Provide the (x, y) coordinate of the cell's center where the given text is located.  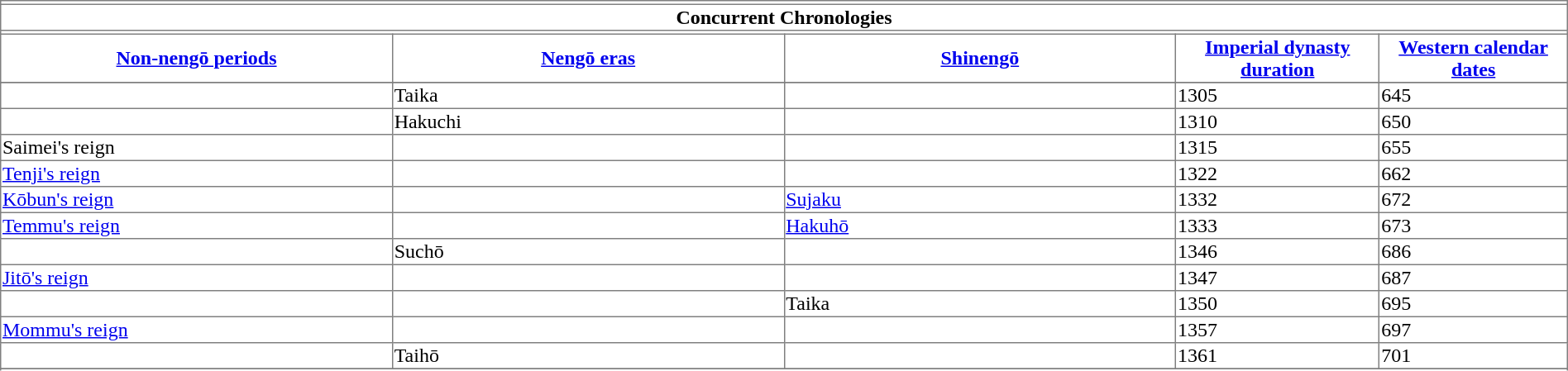
Mommu's reign (197, 330)
Temmu's reign (197, 226)
686 (1474, 252)
1310 (1278, 121)
Suchō (588, 252)
1357 (1278, 330)
1332 (1278, 200)
1361 (1278, 356)
655 (1474, 148)
Hakuhō (980, 226)
Nengō eras (588, 58)
1346 (1278, 252)
650 (1474, 121)
Sujaku (980, 200)
645 (1474, 96)
1322 (1278, 174)
1315 (1278, 148)
Imperial dynasty duration (1278, 58)
Hakuchi (588, 121)
Shinengō (980, 58)
Kōbun's reign (197, 200)
662 (1474, 174)
Non-nengō periods (197, 58)
672 (1474, 200)
Concurrent Chronologies (784, 17)
Saimei's reign (197, 148)
697 (1474, 330)
1305 (1278, 96)
1333 (1278, 226)
701 (1474, 356)
Jitō's reign (197, 278)
Taihō (588, 356)
695 (1474, 304)
Western calendar dates (1474, 58)
1350 (1278, 304)
1347 (1278, 278)
Tenji's reign (197, 174)
687 (1474, 278)
673 (1474, 226)
